Determine the (x, y) coordinate at the center of the cell enclosing the given text.  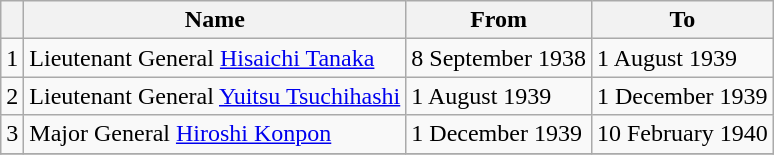
10 February 1940 (682, 134)
3 (12, 134)
8 September 1938 (499, 58)
1 (12, 58)
Lieutenant General Yuitsu Tsuchihashi (215, 96)
From (499, 20)
2 (12, 96)
To (682, 20)
Lieutenant General Hisaichi Tanaka (215, 58)
Name (215, 20)
Major General Hiroshi Konpon (215, 134)
